Return (x, y) of the center of cell containing provided text 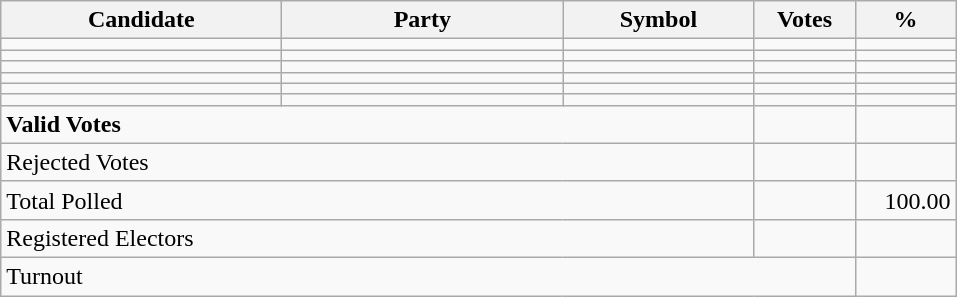
100.00 (906, 200)
Registered Electors (378, 238)
Symbol (658, 20)
Rejected Votes (378, 162)
Valid Votes (378, 124)
Turnout (428, 276)
Candidate (142, 20)
% (906, 20)
Votes (804, 20)
Party (422, 20)
Total Polled (378, 200)
